Output the [X, Y] coordinate of the center of the cell containing the given text.  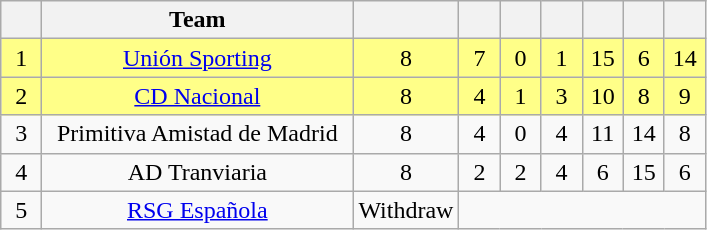
AD Tranviaria [198, 172]
7 [480, 58]
Unión Sporting [198, 58]
Team [198, 20]
CD Nacional [198, 96]
Primitiva Amistad de Madrid [198, 134]
Withdraw [406, 210]
11 [602, 134]
10 [602, 96]
9 [684, 96]
RSG Española [198, 210]
5 [22, 210]
